Extract the [X, Y] coordinate from the center of the cell holding the provided text.  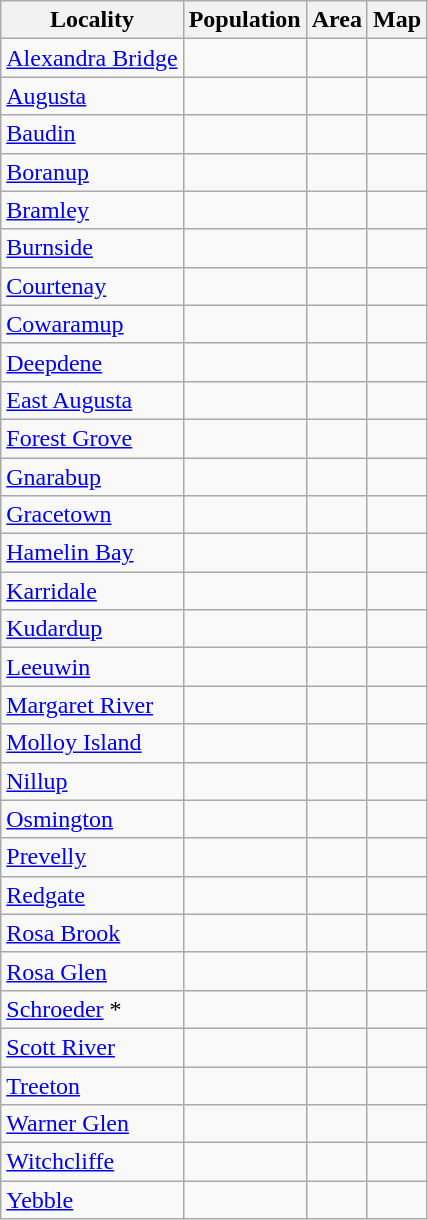
Augusta [92, 96]
Scott River [92, 1047]
Boranup [92, 172]
Witchcliffe [92, 1162]
Gracetown [92, 515]
Kudardup [92, 629]
Osmington [92, 819]
Leeuwin [92, 667]
Margaret River [92, 705]
Yebble [92, 1200]
Area [336, 20]
Prevelly [92, 857]
Map [396, 20]
Cowaramup [92, 324]
Nillup [92, 781]
East Augusta [92, 400]
Baudin [92, 134]
Forest Grove [92, 438]
Rosa Glen [92, 971]
Alexandra Bridge [92, 58]
Locality [92, 20]
Gnarabup [92, 477]
Hamelin Bay [92, 553]
Bramley [92, 210]
Courtenay [92, 286]
Warner Glen [92, 1124]
Karridale [92, 591]
Schroeder * [92, 1009]
Treeton [92, 1085]
Molloy Island [92, 743]
Deepdene [92, 362]
Population [244, 20]
Burnside [92, 248]
Rosa Brook [92, 933]
Redgate [92, 895]
